Detect which cell encompasses the target text, then output its [X, Y] center coordinate. 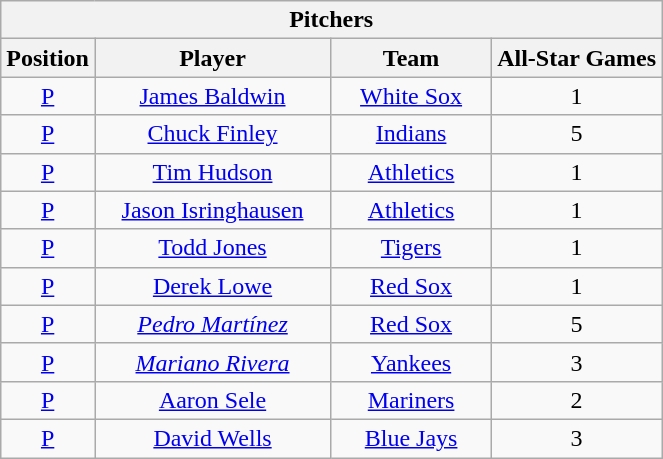
Position [48, 58]
Chuck Finley [212, 134]
Pitchers [332, 20]
2 [577, 400]
Mariners [412, 400]
All-Star Games [577, 58]
Team [412, 58]
White Sox [412, 96]
Tigers [412, 248]
Tim Hudson [212, 172]
Player [212, 58]
Derek Lowe [212, 286]
Todd Jones [212, 248]
Pedro Martínez [212, 324]
Mariano Rivera [212, 362]
Blue Jays [412, 438]
David Wells [212, 438]
Aaron Sele [212, 400]
Jason Isringhausen [212, 210]
Yankees [412, 362]
Indians [412, 134]
James Baldwin [212, 96]
